Provide the (x, y) coordinate of the cell's center where the given text is located.  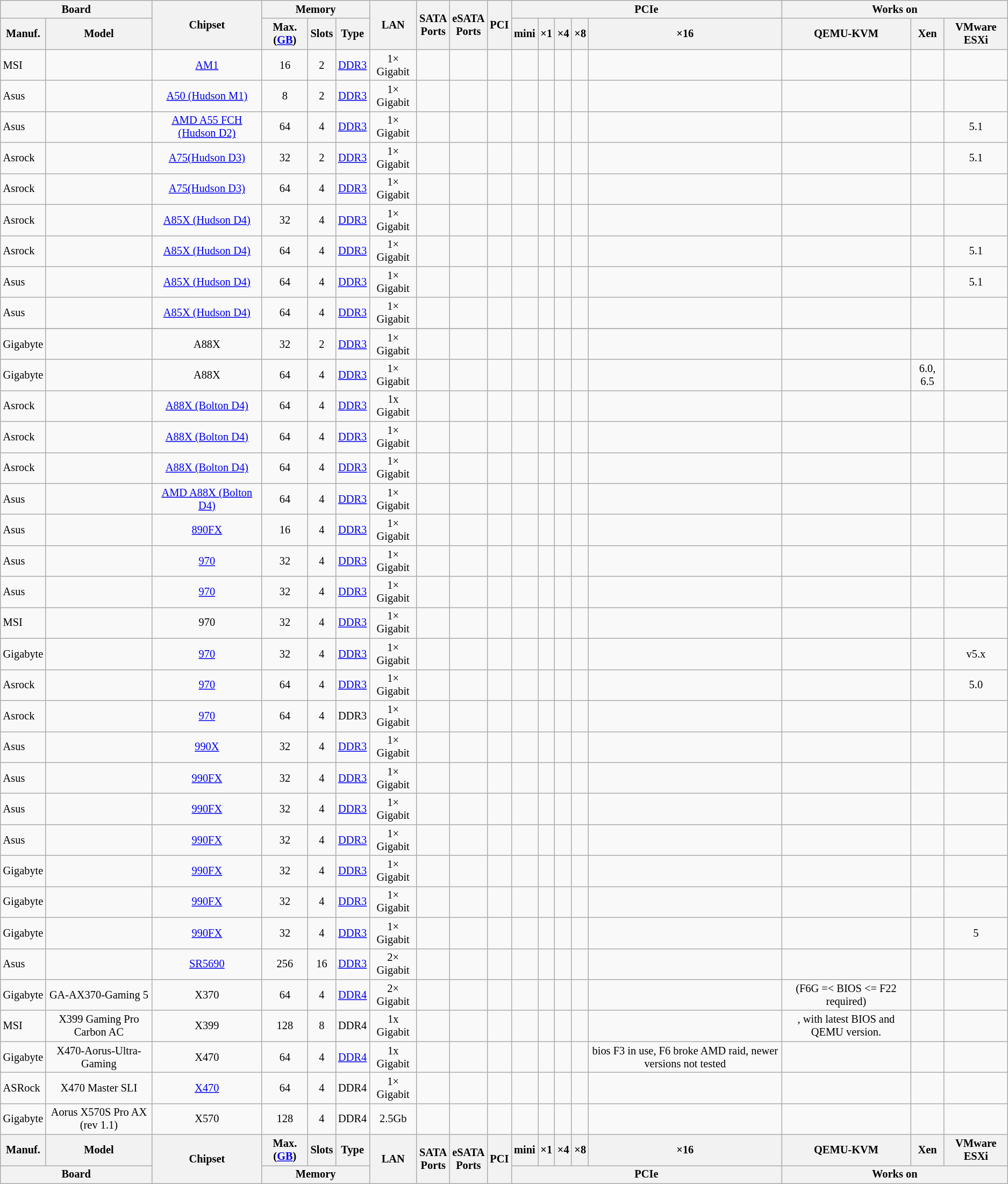
X570 (207, 1119)
5 (976, 933)
X399 (207, 1026)
5.0 (976, 685)
A50 (Hudson M1) (207, 96)
Aorus X570S Pro AX (rev 1.1) (99, 1119)
990X (207, 747)
, with latest BIOS and QEMU version. (846, 1026)
AMD A88X (Bolton D4) (207, 499)
ASRock (23, 1088)
890FX (207, 530)
bios F3 in use, F6 broke AMD raid, newer versions not tested (685, 1057)
X470-Aorus-Ultra-Gaming (99, 1057)
256 (285, 964)
GA-AX370-Gaming 5 (99, 995)
v5.x (976, 654)
X399 Gaming Pro Carbon AC (99, 1026)
2.5Gb (393, 1119)
6.0, 6.5 (927, 375)
X370 (207, 995)
(F6G =< BIOS <= F22 required) (846, 995)
AM1 (207, 65)
SR5690 (207, 964)
X470 Master SLI (99, 1088)
AMD A55 FCH (Hudson D2) (207, 127)
